Search for the cell housing the specified text and yield its [X, Y] center coordinate. 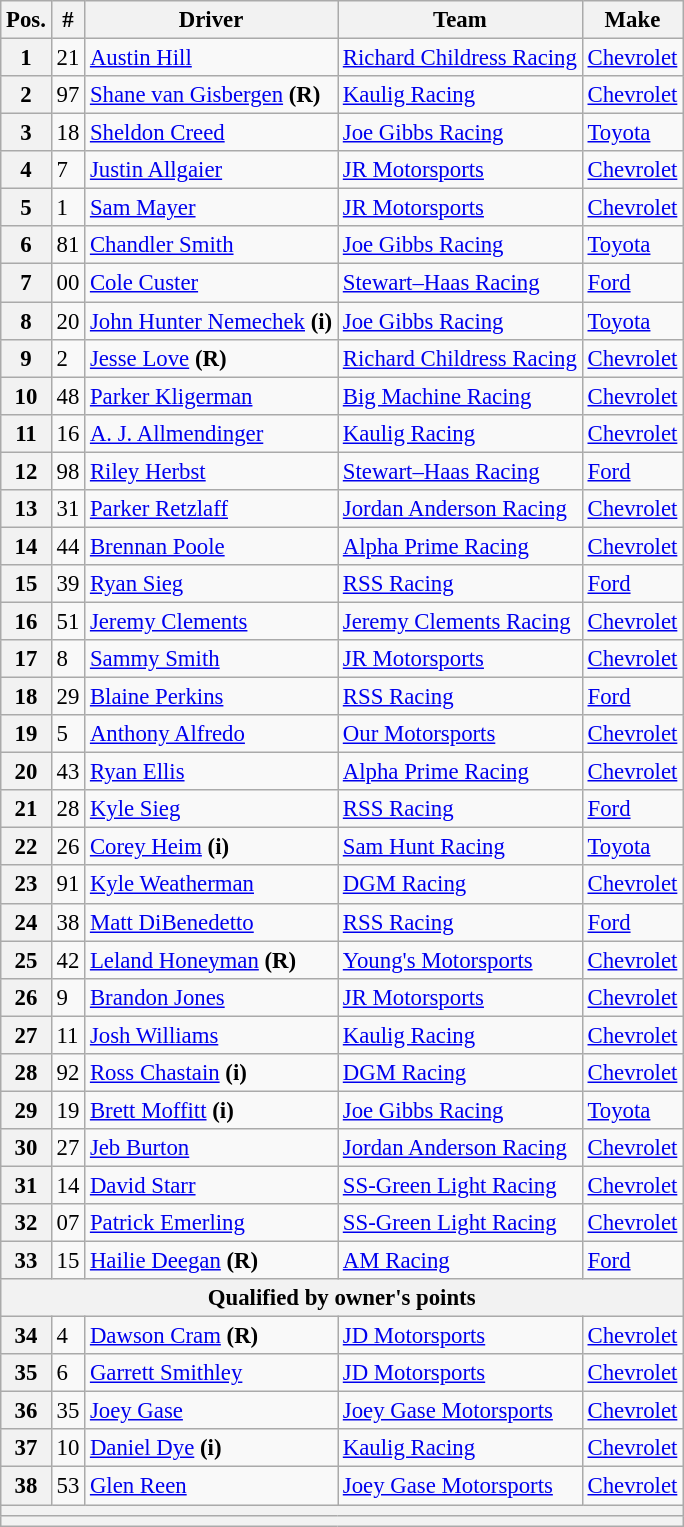
Jesse Love (R) [212, 358]
Kyle Sieg [212, 809]
98 [68, 471]
37 [26, 1449]
Riley Herbst [212, 471]
Cole Custer [212, 283]
Ross Chastain (i) [212, 1073]
23 [26, 885]
33 [26, 1261]
3 [26, 133]
Kyle Weatherman [212, 885]
Austin Hill [212, 58]
Sammy Smith [212, 659]
Jeremy Clements [212, 621]
81 [68, 245]
36 [26, 1411]
51 [68, 621]
Anthony Alfredo [212, 734]
00 [68, 283]
12 [26, 471]
Leland Honeyman (R) [212, 960]
Jeb Burton [212, 1148]
Make [632, 20]
Sam Hunt Racing [460, 847]
David Starr [212, 1185]
Pos. [26, 20]
42 [68, 960]
91 [68, 885]
Qualified by owner's points [342, 1298]
Glen Reen [212, 1486]
48 [68, 396]
13 [26, 509]
25 [26, 960]
53 [68, 1486]
Ryan Sieg [212, 584]
Ryan Ellis [212, 772]
Parker Retzlaff [212, 509]
AM Racing [460, 1261]
Garrett Smithley [212, 1373]
John Hunter Nemechek (i) [212, 321]
Justin Allgaier [212, 170]
Brandon Jones [212, 997]
Joey Gase [212, 1411]
Blaine Perkins [212, 697]
30 [26, 1148]
Jeremy Clements Racing [460, 621]
A. J. Allmendinger [212, 433]
97 [68, 95]
32 [26, 1223]
Our Motorsports [460, 734]
Sheldon Creed [212, 133]
92 [68, 1073]
Corey Heim (i) [212, 847]
17 [26, 659]
Team [460, 20]
07 [68, 1223]
34 [26, 1336]
Daniel Dye (i) [212, 1449]
Hailie Deegan (R) [212, 1261]
Dawson Cram (R) [212, 1336]
Young's Motorsports [460, 960]
# [68, 20]
Shane van Gisbergen (R) [212, 95]
Parker Kligerman [212, 396]
Driver [212, 20]
Chandler Smith [212, 245]
22 [26, 847]
44 [68, 546]
Matt DiBenedetto [212, 922]
Patrick Emerling [212, 1223]
Sam Mayer [212, 208]
Josh Williams [212, 1035]
Brennan Poole [212, 546]
24 [26, 922]
39 [68, 584]
Big Machine Racing [460, 396]
43 [68, 772]
Brett Moffitt (i) [212, 1110]
